Return (x, y) of the center of cell containing provided text 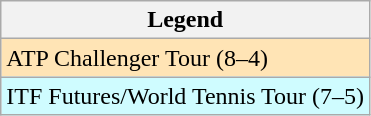
Legend (186, 20)
ITF Futures/World Tennis Tour (7–5) (186, 96)
ATP Challenger Tour (8–4) (186, 58)
